Determine the [x, y] coordinate at the center of the cell enclosing the given text.  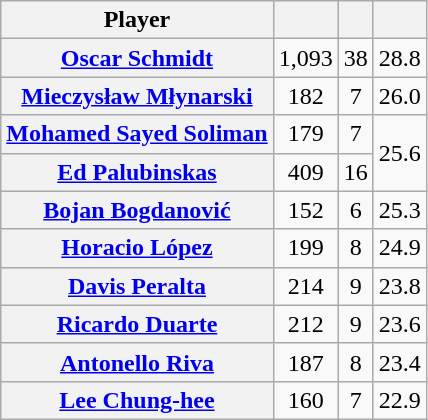
187 [306, 362]
23.6 [400, 324]
16 [356, 172]
Ricardo Duarte [137, 324]
24.9 [400, 248]
Bojan Bogdanović [137, 210]
Oscar Schmidt [137, 58]
Player [137, 20]
Horacio López [137, 248]
Antonello Riva [137, 362]
160 [306, 400]
152 [306, 210]
25.6 [400, 153]
199 [306, 248]
23.4 [400, 362]
28.8 [400, 58]
23.8 [400, 286]
409 [306, 172]
Lee Chung-hee [137, 400]
214 [306, 286]
Ed Palubinskas [137, 172]
212 [306, 324]
38 [356, 58]
Davis Peralta [137, 286]
22.9 [400, 400]
179 [306, 134]
25.3 [400, 210]
6 [356, 210]
1,093 [306, 58]
Mieczysław Młynarski [137, 96]
Mohamed Sayed Soliman [137, 134]
182 [306, 96]
26.0 [400, 96]
